From the cell containing the given text, extract its center point as (x, y) coordinate. 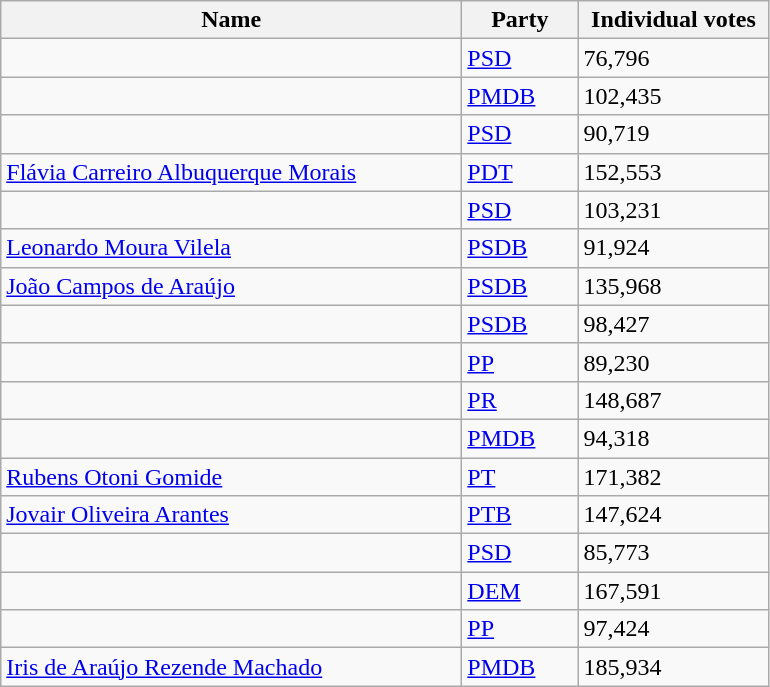
PTB (520, 515)
91,924 (674, 248)
185,934 (674, 667)
Leonardo Moura Vilela (232, 248)
89,230 (674, 362)
103,231 (674, 210)
76,796 (674, 58)
Iris de Araújo Rezende Machado (232, 667)
PT (520, 477)
Flávia Carreiro Albuquerque Morais (232, 172)
94,318 (674, 438)
PDT (520, 172)
171,382 (674, 477)
135,968 (674, 286)
90,719 (674, 134)
Party (520, 20)
167,591 (674, 591)
DEM (520, 591)
PR (520, 400)
Jovair Oliveira Arantes (232, 515)
Individual votes (674, 20)
98,427 (674, 324)
Rubens Otoni Gomide (232, 477)
147,624 (674, 515)
152,553 (674, 172)
97,424 (674, 629)
João Campos de Araújo (232, 286)
148,687 (674, 400)
102,435 (674, 96)
Name (232, 20)
85,773 (674, 553)
